Search for the cell housing the specified text and yield its (x, y) center coordinate. 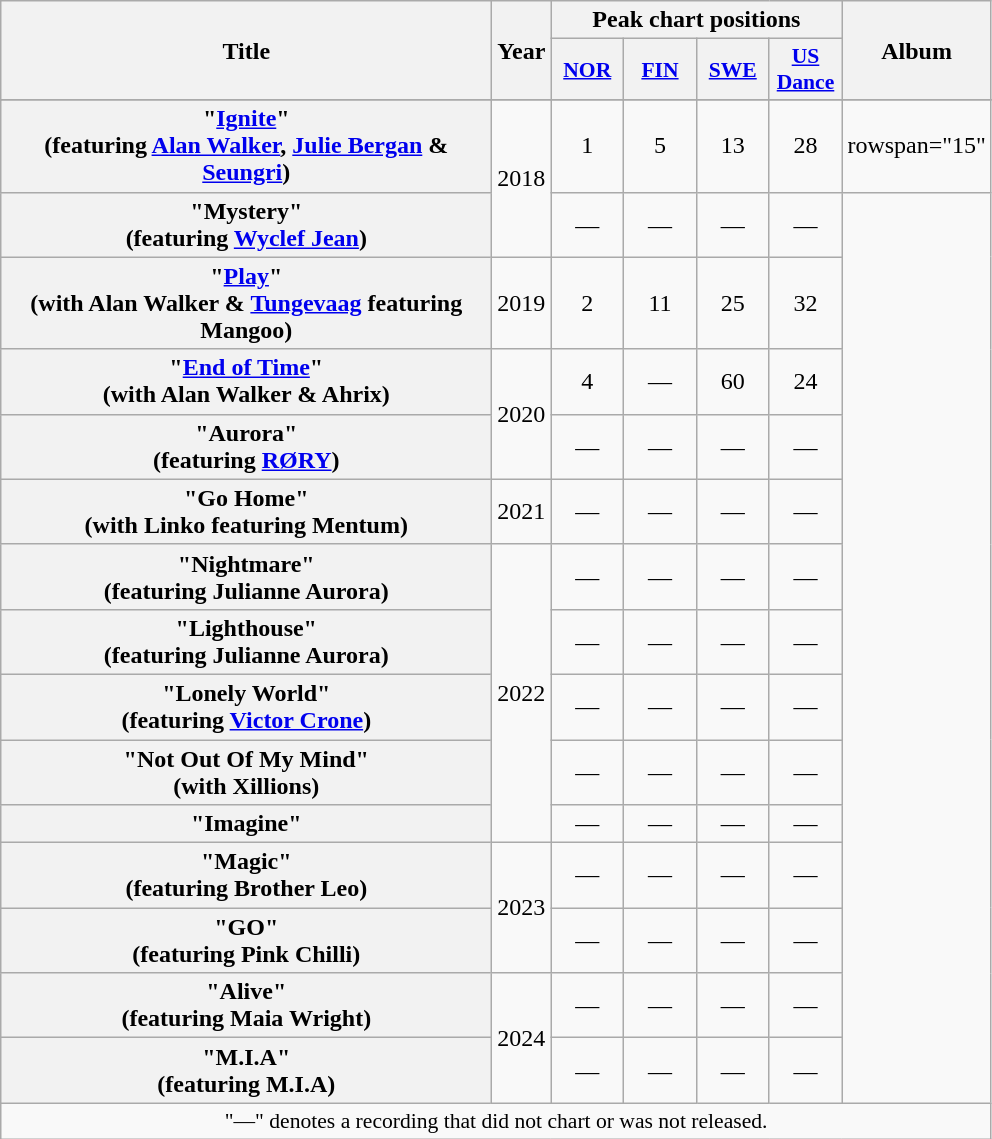
5 (660, 146)
"Lighthouse" (featuring Julianne Aurora) (246, 642)
FIN (660, 70)
"Nightmare" (featuring Julianne Aurora) (246, 576)
Peak chart positions (696, 20)
"Magic" (featuring Brother Leo) (246, 876)
"Aurora" (featuring RØRY) (246, 446)
2024 (522, 1038)
"Imagine" (246, 824)
"End of Time" (with Alan Walker & Ahrix) (246, 382)
60 (732, 382)
2019 (522, 303)
Year (522, 50)
"M.I.A" (featuring M.I.A) (246, 1070)
"Mystery" (featuring Wyclef Jean) (246, 224)
32 (806, 303)
Title (246, 50)
4 (588, 382)
Album (917, 50)
13 (732, 146)
USDance (806, 70)
"Not Out Of My Mind" (with Xillions) (246, 772)
"Play"(with Alan Walker & Tungevaag featuring Mangoo) (246, 303)
"Lonely World" (featuring Victor Crone) (246, 706)
1 (588, 146)
"Ignite" (featuring Alan Walker, Julie Bergan & Seungri) (246, 146)
"Go Home" (with Linko featuring Mentum) (246, 512)
"Alive" (featuring Maia Wright) (246, 1006)
rowspan="15" (917, 146)
2021 (522, 512)
NOR (588, 70)
28 (806, 146)
2018 (522, 178)
SWE (732, 70)
11 (660, 303)
2022 (522, 693)
"GO" (featuring Pink Chilli) (246, 940)
2 (588, 303)
"—" denotes a recording that did not chart or was not released. (496, 1121)
2023 (522, 908)
25 (732, 303)
2020 (522, 414)
24 (806, 382)
